Return [x, y] of the center of cell containing provided text 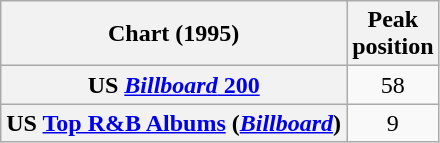
Peakposition [393, 34]
US Billboard 200 [174, 85]
9 [393, 123]
Chart (1995) [174, 34]
US Top R&B Albums (Billboard) [174, 123]
58 [393, 85]
